Return the [X, Y] coordinate for the center point of the cell that contains the specified text.  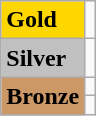
Silver [43, 58]
Gold [43, 20]
Bronze [43, 96]
